Find where the given text appears and provide that cell's center as [X, Y] coordinate. 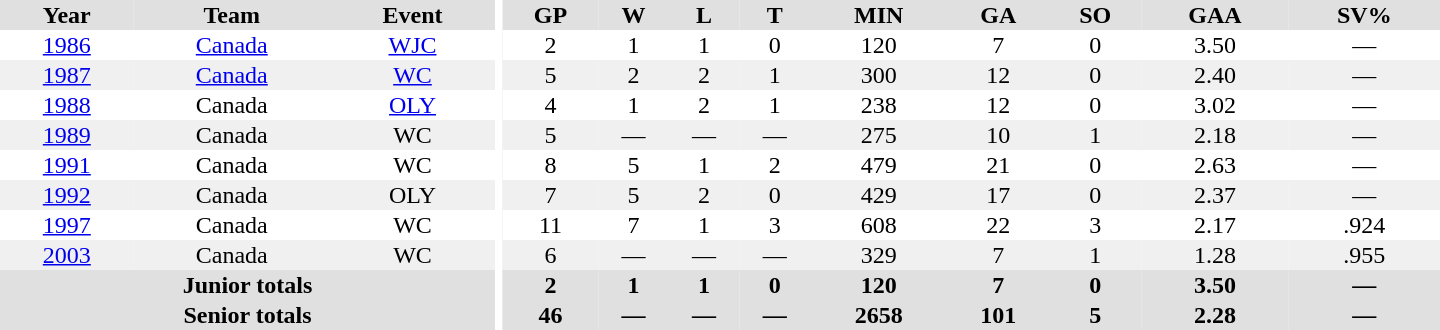
GP [550, 15]
2.28 [1215, 315]
429 [878, 195]
21 [998, 165]
10 [998, 135]
MIN [878, 15]
2.40 [1215, 75]
2.63 [1215, 165]
1989 [67, 135]
1988 [67, 105]
WJC [412, 45]
Event [412, 15]
1987 [67, 75]
2.17 [1215, 225]
300 [878, 75]
2003 [67, 255]
275 [878, 135]
479 [878, 165]
Year [67, 15]
8 [550, 165]
Junior totals [248, 285]
GA [998, 15]
.924 [1364, 225]
238 [878, 105]
6 [550, 255]
1992 [67, 195]
L [704, 15]
608 [878, 225]
4 [550, 105]
1.28 [1215, 255]
1986 [67, 45]
SO [1095, 15]
Senior totals [248, 315]
17 [998, 195]
W [634, 15]
1997 [67, 225]
GAA [1215, 15]
2658 [878, 315]
22 [998, 225]
2.18 [1215, 135]
2.37 [1215, 195]
SV% [1364, 15]
329 [878, 255]
T [774, 15]
101 [998, 315]
3.02 [1215, 105]
11 [550, 225]
Team [232, 15]
.955 [1364, 255]
46 [550, 315]
1991 [67, 165]
